Locate the cell with the specified text and output its [x, y] center coordinate. 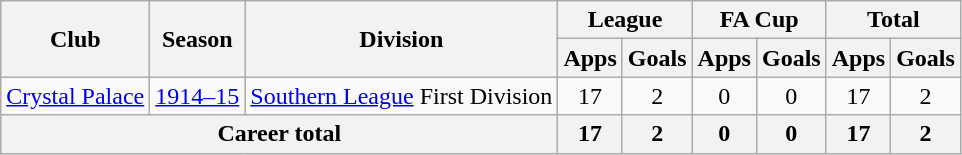
Total [893, 20]
Southern League First Division [402, 96]
Season [198, 39]
Crystal Palace [76, 96]
League [625, 20]
Club [76, 39]
1914–15 [198, 96]
Division [402, 39]
Career total [280, 134]
FA Cup [759, 20]
